Capture the cell that displays the provided text and extract its [X, Y] central coordinate. 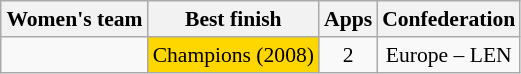
Apps [348, 19]
Best finish [234, 19]
Europe – LEN [448, 55]
2 [348, 55]
Confederation [448, 19]
Champions (2008) [234, 55]
Women's team [74, 19]
